Determine the (X, Y) coordinate at the center of the cell enclosing the given text.  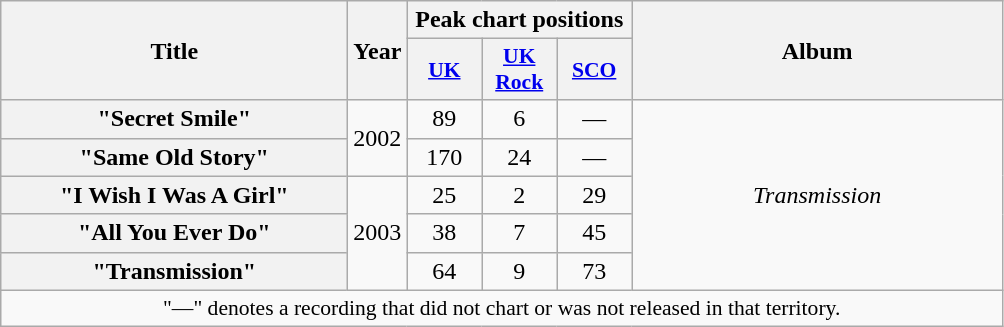
9 (520, 271)
2002 (378, 138)
Peak chart positions (520, 20)
25 (444, 195)
"Secret Smile" (174, 119)
Title (174, 50)
Album (818, 50)
29 (594, 195)
89 (444, 119)
"—" denotes a recording that did not chart or was not released in that territory. (502, 308)
64 (444, 271)
Year (378, 50)
UK (444, 70)
"Same Old Story" (174, 157)
6 (520, 119)
"I Wish I Was A Girl" (174, 195)
7 (520, 233)
Transmission (818, 195)
2003 (378, 233)
"Transmission" (174, 271)
170 (444, 157)
24 (520, 157)
"All You Ever Do" (174, 233)
2 (520, 195)
SCO (594, 70)
45 (594, 233)
73 (594, 271)
UKRock (520, 70)
38 (444, 233)
